Search for the cell housing the specified text and yield its (X, Y) center coordinate. 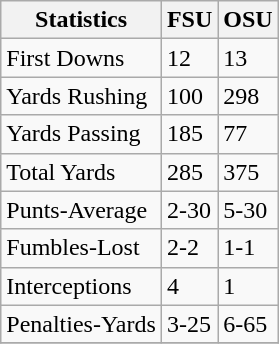
Interceptions (82, 286)
Fumbles-Lost (82, 248)
77 (248, 134)
Yards Passing (82, 134)
FSU (189, 20)
Penalties-Yards (82, 324)
Yards Rushing (82, 96)
298 (248, 96)
12 (189, 58)
285 (189, 172)
First Downs (82, 58)
375 (248, 172)
Total Yards (82, 172)
3-25 (189, 324)
2-30 (189, 210)
Statistics (82, 20)
100 (189, 96)
13 (248, 58)
2-2 (189, 248)
1 (248, 286)
185 (189, 134)
6-65 (248, 324)
5-30 (248, 210)
Punts-Average (82, 210)
1-1 (248, 248)
4 (189, 286)
OSU (248, 20)
